Provide the (x, y) coordinate of the cell's center where the given text is located.  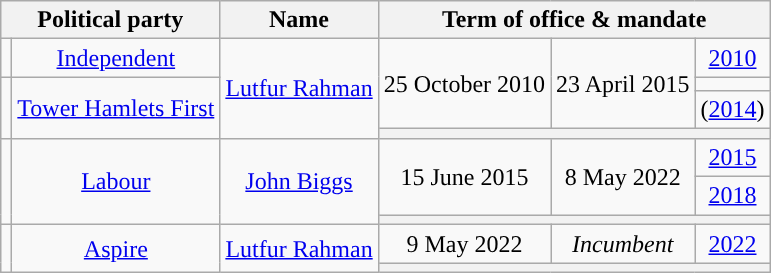
2022 (732, 244)
23 April 2015 (623, 84)
Term of office & mandate (574, 20)
Political party (110, 20)
2010 (732, 58)
Aspire (116, 249)
John Biggs (299, 182)
Independent (116, 58)
(2014) (732, 109)
Name (299, 20)
Labour (116, 182)
9 May 2022 (464, 244)
2018 (732, 196)
8 May 2022 (623, 177)
2015 (732, 158)
Tower Hamlets First (116, 108)
15 June 2015 (464, 177)
25 October 2010 (464, 84)
Incumbent (623, 244)
